Extract the (x, y) coordinate from the center of the cell holding the provided text.  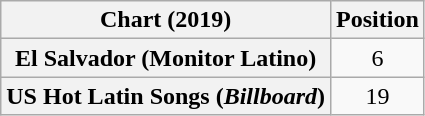
6 (378, 58)
Position (378, 20)
El Salvador (Monitor Latino) (166, 58)
Chart (2019) (166, 20)
US Hot Latin Songs (Billboard) (166, 96)
19 (378, 96)
